Search for the cell housing the specified text and yield its (X, Y) center coordinate. 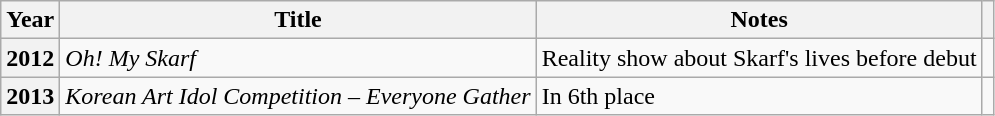
In 6th place (759, 96)
Title (298, 20)
2012 (30, 58)
Korean Art Idol Competition – Everyone Gather (298, 96)
Year (30, 20)
Reality show about Skarf's lives before debut (759, 58)
Oh! My Skarf (298, 58)
Notes (759, 20)
2013 (30, 96)
